Identify which cell holds the provided text, then report its (X, Y) central coordinate. 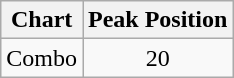
20 (157, 58)
Peak Position (157, 20)
Combo (42, 58)
Chart (42, 20)
